Identify which cell holds the provided text, then report its (x, y) central coordinate. 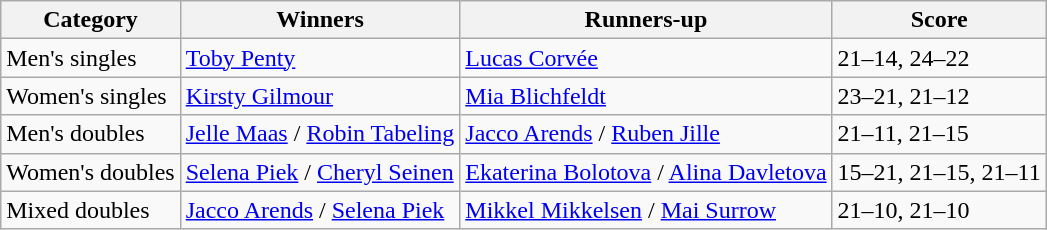
Winners (320, 20)
23–21, 21–12 (939, 96)
Runners-up (646, 20)
Men's doubles (90, 134)
Category (90, 20)
21–10, 21–10 (939, 210)
21–11, 21–15 (939, 134)
Toby Penty (320, 58)
Jacco Arends / Ruben Jille (646, 134)
Score (939, 20)
Selena Piek / Cheryl Seinen (320, 172)
Jacco Arends / Selena Piek (320, 210)
Mixed doubles (90, 210)
Women's doubles (90, 172)
Kirsty Gilmour (320, 96)
Mia Blichfeldt (646, 96)
Men's singles (90, 58)
Women's singles (90, 96)
21–14, 24–22 (939, 58)
15–21, 21–15, 21–11 (939, 172)
Ekaterina Bolotova / Alina Davletova (646, 172)
Lucas Corvée (646, 58)
Jelle Maas / Robin Tabeling (320, 134)
Mikkel Mikkelsen / Mai Surrow (646, 210)
